Pinpoint the cell where the given text exists, returning its (x, y) midpoint coordinate. 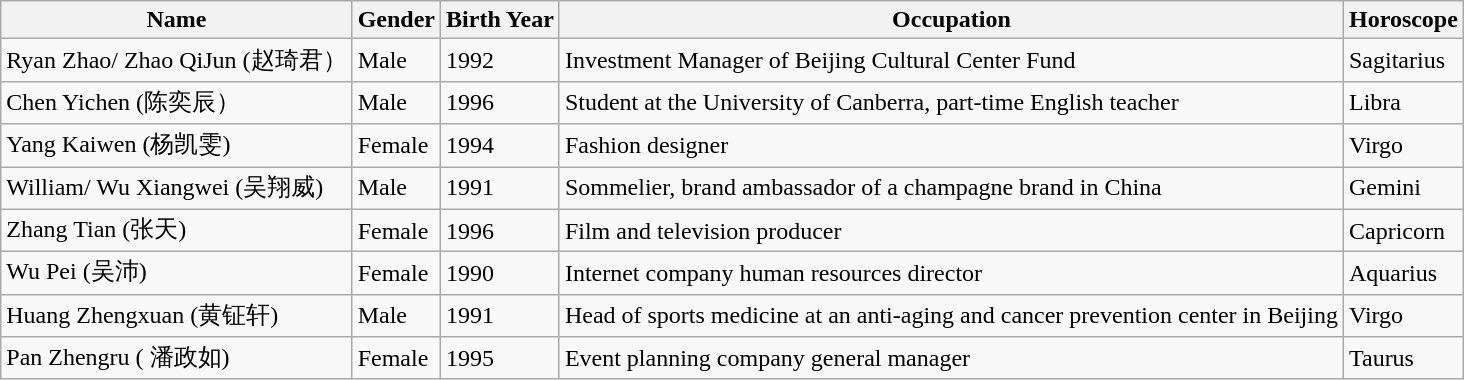
Zhang Tian (张天) (176, 230)
Wu Pei (吴沛) (176, 274)
William/ Wu Xiangwei (吴翔威) (176, 188)
Sommelier, brand ambassador of a champagne brand in China (951, 188)
Taurus (1403, 358)
Internet company human resources director (951, 274)
Fashion designer (951, 146)
Capricorn (1403, 230)
Investment Manager of Beijing Cultural Center Fund (951, 60)
Event planning company general manager (951, 358)
Gender (396, 20)
Head of sports medicine at an anti-aging and cancer prevention center in Beijing (951, 316)
1990 (500, 274)
Libra (1403, 102)
Film and television producer (951, 230)
Pan Zhengru ( 潘政如) (176, 358)
Student at the University of Canberra, part-time English teacher (951, 102)
Occupation (951, 20)
Chen Yichen (陈奕辰） (176, 102)
1995 (500, 358)
1992 (500, 60)
1994 (500, 146)
Yang Kaiwen (杨凯雯) (176, 146)
Gemini (1403, 188)
Huang Zhengxuan (黄钲轩) (176, 316)
Sagitarius (1403, 60)
Name (176, 20)
Birth Year (500, 20)
Horoscope (1403, 20)
Aquarius (1403, 274)
Ryan Zhao/ Zhao QiJun (赵琦君） (176, 60)
